Return [x, y] of the center of cell containing provided text 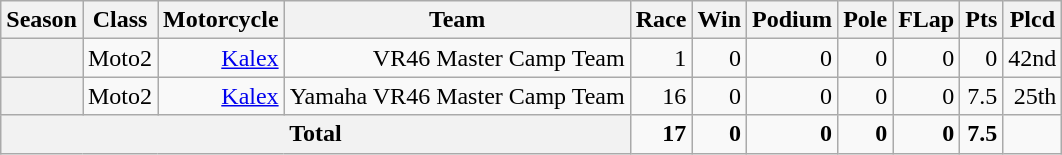
Win [720, 20]
Class [120, 20]
Podium [792, 20]
VR46 Master Camp Team [457, 58]
Season [42, 20]
Pts [982, 20]
Pole [866, 20]
1 [661, 58]
Plcd [1032, 20]
25th [1032, 96]
42nd [1032, 58]
17 [661, 134]
Motorcycle [222, 20]
Team [457, 20]
FLap [926, 20]
Race [661, 20]
Yamaha VR46 Master Camp Team [457, 96]
Total [316, 134]
16 [661, 96]
